Return [X, Y] of the center of cell containing provided text 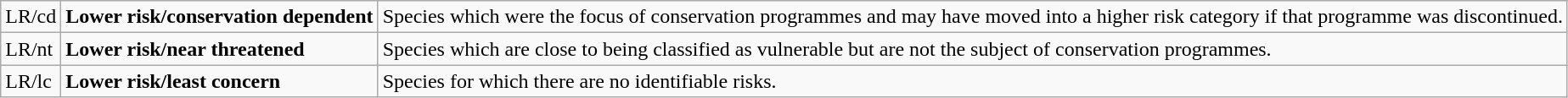
Species which are close to being classified as vulnerable but are not the subject of conservation programmes. [973, 49]
LR/cd [31, 17]
Lower risk/conservation dependent [219, 17]
LR/nt [31, 49]
Species for which there are no identifiable risks. [973, 81]
Lower risk/least concern [219, 81]
LR/lc [31, 81]
Lower risk/near threatened [219, 49]
Species which were the focus of conservation programmes and may have moved into a higher risk category if that programme was discontinued. [973, 17]
